Output the [x, y] coordinate of the center of the cell containing the given text.  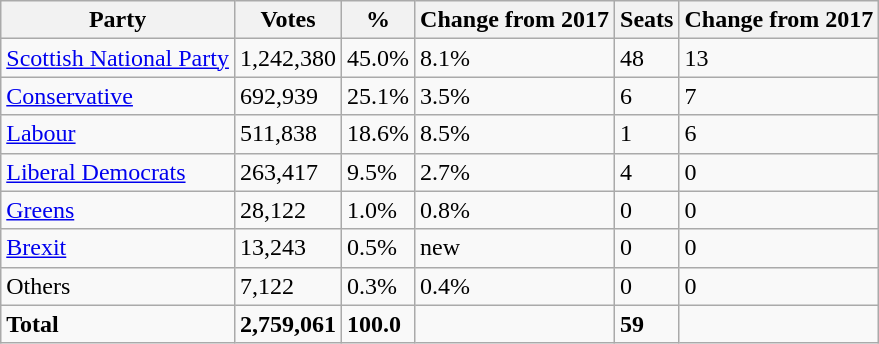
692,939 [288, 96]
1,242,380 [288, 58]
3.5% [515, 96]
0.4% [515, 286]
0.8% [515, 210]
1 [647, 134]
9.5% [378, 172]
Labour [118, 134]
7,122 [288, 286]
Others [118, 286]
8.5% [515, 134]
4 [647, 172]
Scottish National Party [118, 58]
511,838 [288, 134]
18.6% [378, 134]
59 [647, 324]
8.1% [515, 58]
Conservative [118, 96]
2,759,061 [288, 324]
Total [118, 324]
28,122 [288, 210]
13,243 [288, 248]
% [378, 20]
Liberal Democrats [118, 172]
Votes [288, 20]
7 [779, 96]
263,417 [288, 172]
0.3% [378, 286]
13 [779, 58]
1.0% [378, 210]
Greens [118, 210]
Seats [647, 20]
45.0% [378, 58]
0.5% [378, 248]
100.0 [378, 324]
2.7% [515, 172]
25.1% [378, 96]
Party [118, 20]
Brexit [118, 248]
48 [647, 58]
new [515, 248]
